From the cell containing the given text, extract its center point as (X, Y) coordinate. 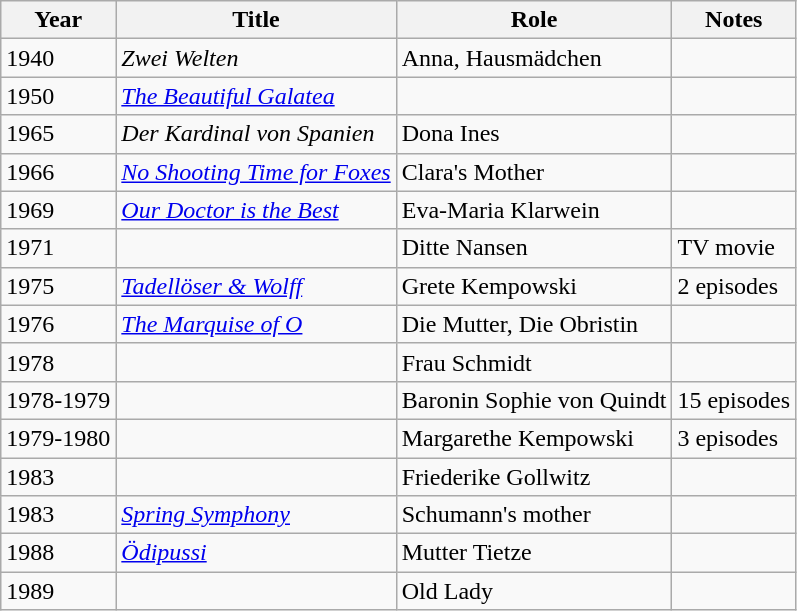
Anna, Hausmädchen (534, 58)
Role (534, 20)
1940 (58, 58)
1978 (58, 362)
Ditte Nansen (534, 248)
Frau Schmidt (534, 362)
Eva-Maria Klarwein (534, 210)
Baronin Sophie von Quindt (534, 400)
1966 (58, 172)
Clara's Mother (534, 172)
Dona Ines (534, 134)
Zwei Welten (256, 58)
The Marquise of O (256, 324)
1969 (58, 210)
1989 (58, 591)
No Shooting Time for Foxes (256, 172)
15 episodes (734, 400)
Title (256, 20)
TV movie (734, 248)
1978-1979 (58, 400)
Friederike Gollwitz (534, 477)
Der Kardinal von Spanien (256, 134)
Margarethe Kempowski (534, 438)
Year (58, 20)
2 episodes (734, 286)
Notes (734, 20)
The Beautiful Galatea (256, 96)
1971 (58, 248)
Our Doctor is the Best (256, 210)
1988 (58, 553)
Spring Symphony (256, 515)
Ödipussi (256, 553)
Die Mutter, Die Obristin (534, 324)
1965 (58, 134)
Grete Kempowski (534, 286)
3 episodes (734, 438)
1979-1980 (58, 438)
1976 (58, 324)
Old Lady (534, 591)
Mutter Tietze (534, 553)
1950 (58, 96)
Schumann's mother (534, 515)
1975 (58, 286)
Tadellöser & Wolff (256, 286)
